Determine the [X, Y] coordinate at the center of the cell enclosing the given text.  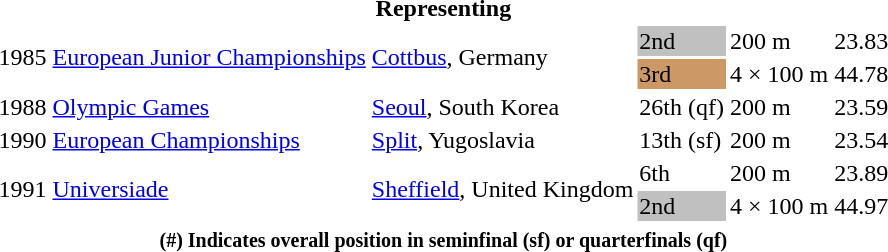
Split, Yugoslavia [502, 140]
26th (qf) [682, 107]
3rd [682, 74]
6th [682, 173]
European Championships [209, 140]
Sheffield, United Kingdom [502, 190]
Universiade [209, 190]
European Junior Championships [209, 58]
Olympic Games [209, 107]
Cottbus, Germany [502, 58]
Seoul, South Korea [502, 107]
13th (sf) [682, 140]
